For the text-containing cell, return its midpoint in (X, Y) coordinate format. 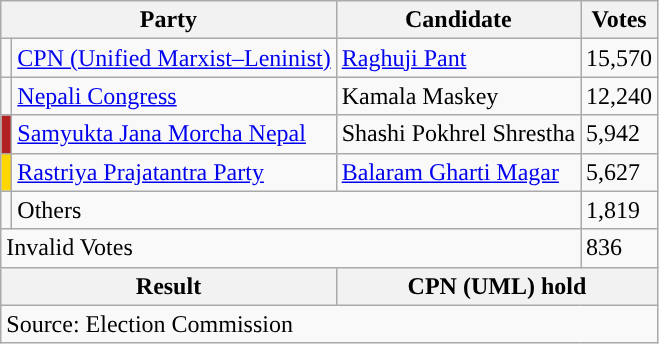
Candidate (458, 20)
5,627 (620, 172)
Nepali Congress (174, 96)
Result (168, 286)
836 (620, 248)
12,240 (620, 96)
CPN (UML) hold (496, 286)
Source: Election Commission (330, 324)
Raghuji Pant (458, 58)
Kamala Maskey (458, 96)
15,570 (620, 58)
1,819 (620, 210)
Party (168, 20)
5,942 (620, 134)
Others (296, 210)
Rastriya Prajatantra Party (174, 172)
Balaram Gharti Magar (458, 172)
Votes (620, 20)
Samyukta Jana Morcha Nepal (174, 134)
Shashi Pokhrel Shrestha (458, 134)
CPN (Unified Marxist–Leninist) (174, 58)
Invalid Votes (291, 248)
